Search for the cell housing the specified text and yield its (x, y) center coordinate. 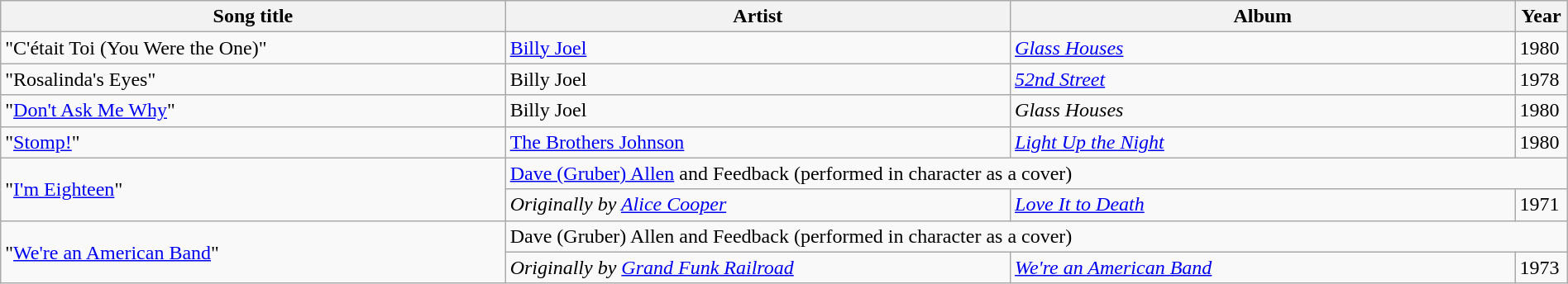
"I'm Eighteen" (253, 189)
Artist (758, 17)
Love It to Death (1263, 205)
Song title (253, 17)
The Brothers Johnson (758, 142)
1978 (1542, 79)
1973 (1542, 267)
"Stomp!" (253, 142)
Originally by Grand Funk Railroad (758, 267)
"C'était Toi (You Were the One)" (253, 48)
52nd Street (1263, 79)
We're an American Band (1263, 267)
Year (1542, 17)
"Rosalinda's Eyes" (253, 79)
"Don't Ask Me Why" (253, 111)
Light Up the Night (1263, 142)
"We're an American Band" (253, 252)
Originally by Alice Cooper (758, 205)
Album (1263, 17)
1971 (1542, 205)
